Determine the (x, y) coordinate at the center of the cell enclosing the given text.  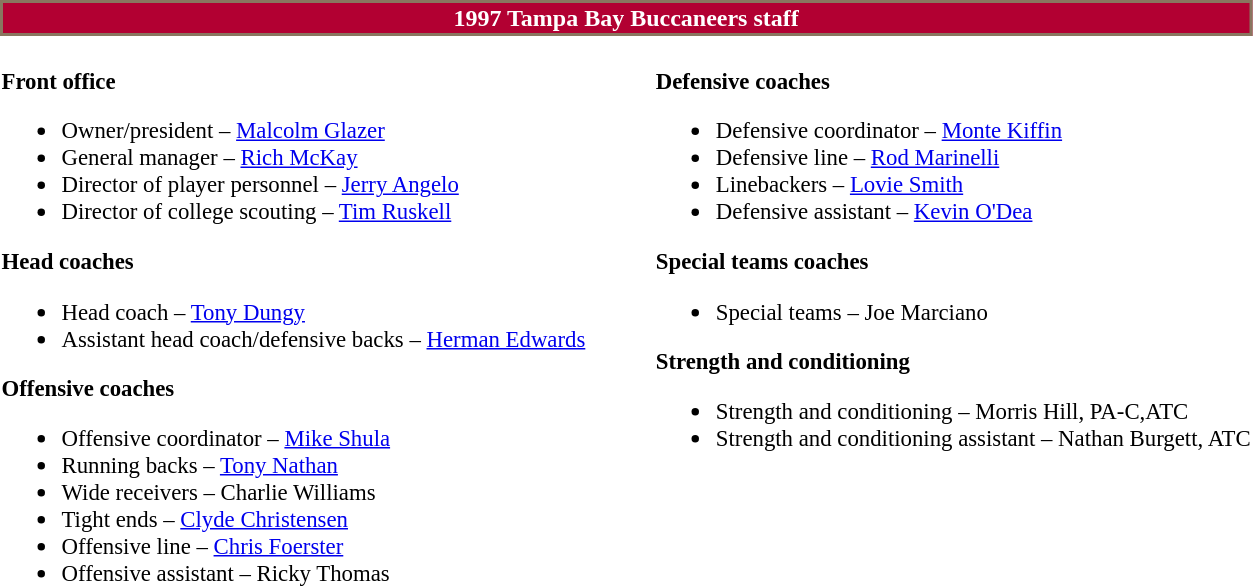
1997 Tampa Bay Buccaneers staff (626, 18)
